Output the [X, Y] coordinate of the center of the cell containing the given text.  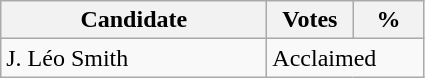
J. Léo Smith [134, 58]
% [388, 20]
Votes [310, 20]
Candidate [134, 20]
Acclaimed [346, 58]
